Detect which cell encompasses the target text, then output its (X, Y) center coordinate. 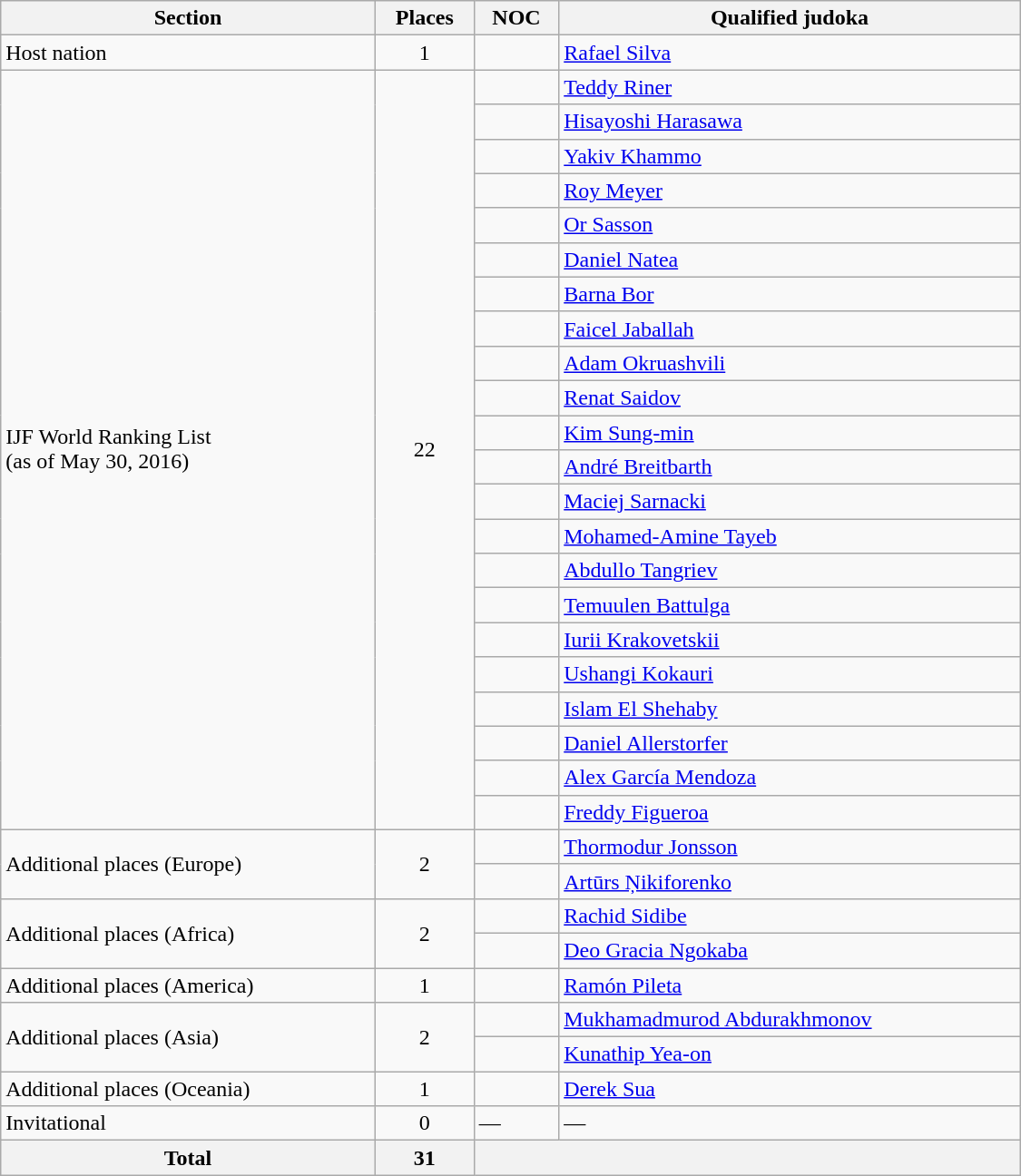
IJF World Ranking List(as of May 30, 2016) (189, 450)
Ushangi Kokauri (790, 674)
Roy Meyer (790, 191)
Alex García Mendoza (790, 778)
Thormodur Jonsson (790, 847)
Faicel Jaballah (790, 328)
Teddy Riner (790, 87)
Qualified judoka (790, 18)
NOC (515, 18)
Kunathip Yea-on (790, 1054)
Additional places (Africa) (189, 933)
Daniel Natea (790, 260)
Additional places (America) (189, 985)
Iurii Krakovetskii (790, 640)
Rachid Sidibe (790, 916)
Islam El Shehaby (790, 709)
Deo Gracia Ngokaba (790, 950)
Yakiv Khammo (790, 156)
0 (425, 1123)
Additional places (Asia) (189, 1037)
Daniel Allerstorfer (790, 743)
31 (425, 1158)
Total (189, 1158)
Ramón Pileta (790, 985)
Or Sasson (790, 225)
Places (425, 18)
Host nation (189, 53)
Kim Sung-min (790, 433)
Section (189, 18)
Mohamed-Amine Tayeb (790, 536)
Additional places (Oceania) (189, 1089)
Artūrs Ņikiforenko (790, 881)
Additional places (Europe) (189, 864)
Hisayoshi Harasawa (790, 122)
Mukhamadmurod Abdurakhmonov (790, 1020)
Freddy Figueroa (790, 812)
Rafael Silva (790, 53)
Derek Sua (790, 1089)
Renat Saidov (790, 397)
Adam Okruashvili (790, 363)
Maciej Sarnacki (790, 502)
André Breitbarth (790, 467)
Abdullo Tangriev (790, 571)
Temuulen Battulga (790, 605)
22 (425, 450)
Barna Bor (790, 294)
Invitational (189, 1123)
